Find where the given text appears and provide that cell's center as [x, y] coordinate. 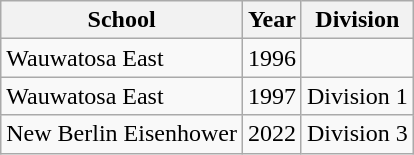
Division 1 [357, 96]
2022 [272, 134]
1997 [272, 96]
Year [272, 20]
Division 3 [357, 134]
School [122, 20]
Division [357, 20]
New Berlin Eisenhower [122, 134]
1996 [272, 58]
